Search for the cell housing the specified text and yield its [X, Y] center coordinate. 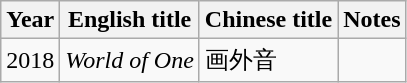
English title [130, 20]
2018 [30, 60]
World of One [130, 60]
Chinese title [268, 20]
画外音 [268, 60]
Notes [372, 20]
Year [30, 20]
